Provide the (X, Y) coordinate of the cell's center where the given text is located.  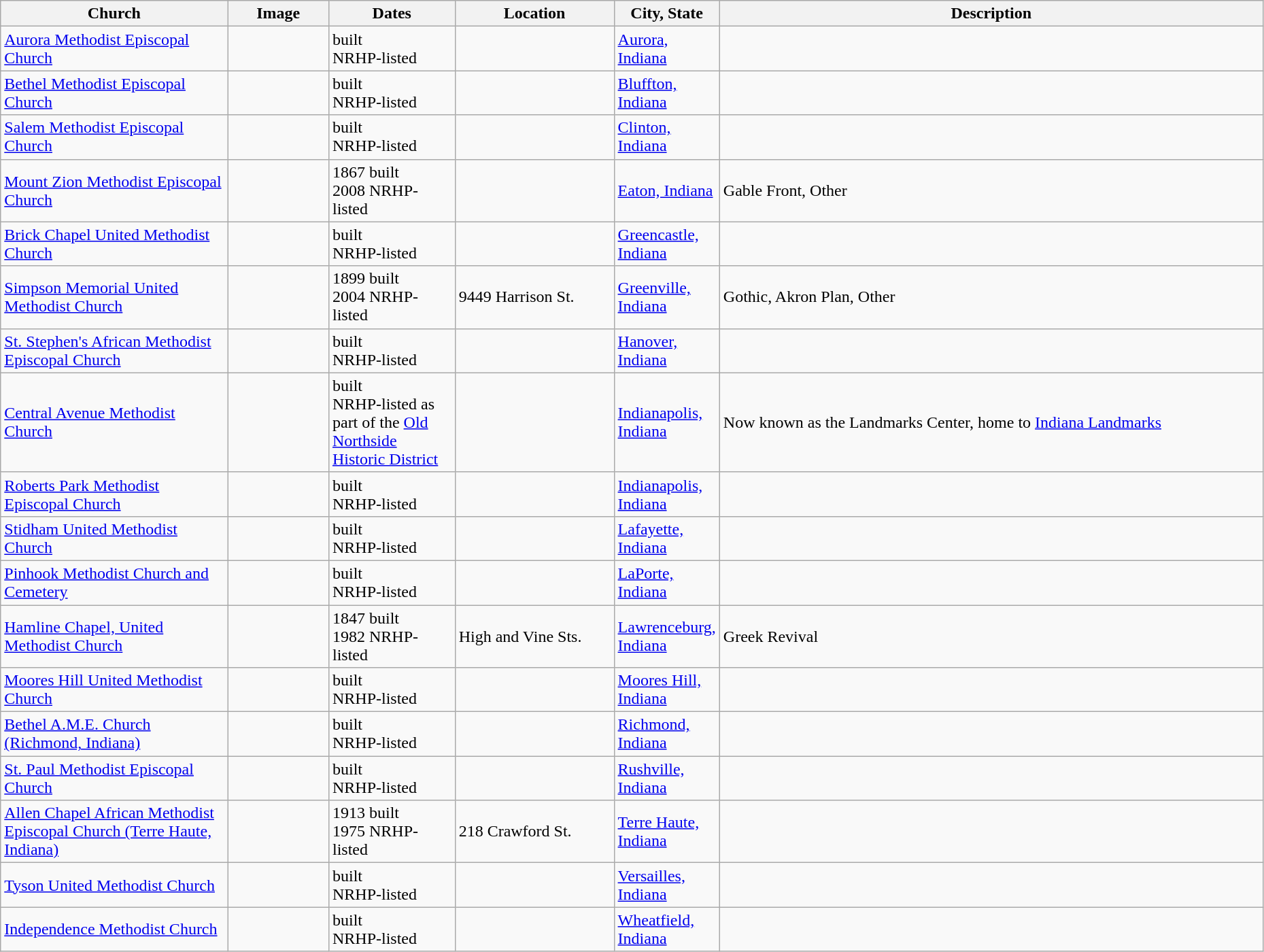
Mount Zion Methodist Episcopal Church (114, 190)
Wheatfield, Indiana (666, 929)
Terre Haute, Indiana (666, 832)
built NRHP-listed as part of the Old Northside Historic District (392, 422)
Image (279, 14)
Moores Hill United Methodist Church (114, 690)
1899 built2004 NRHP-listed (392, 297)
Moores Hill, Indiana (666, 690)
Aurora Methodist Episcopal Church (114, 49)
Aurora, Indiana (666, 49)
Greencastle, Indiana (666, 243)
St. Stephen's African Methodist Episcopal Church (114, 351)
Bethel Methodist Episcopal Church (114, 92)
Now known as the Landmarks Center, home to Indiana Landmarks (991, 422)
Bluffton, Indiana (666, 92)
Church (114, 14)
9449 Harrison St. (534, 297)
City, State (666, 14)
Richmond, Indiana (666, 734)
Greek Revival (991, 636)
St. Paul Methodist Episcopal Church (114, 778)
Eaton, Indiana (666, 190)
1913 built1975 NRHP-listed (392, 832)
Greenville, Indiana (666, 297)
Central Avenue Methodist Church (114, 422)
Location (534, 14)
Bethel A.M.E. Church (Richmond, Indiana) (114, 734)
Lafayette, Indiana (666, 539)
Independence Methodist Church (114, 929)
Hanover, Indiana (666, 351)
Roberts Park Methodist Episcopal Church (114, 494)
Brick Chapel United Methodist Church (114, 243)
Rushville, Indiana (666, 778)
High and Vine Sts. (534, 636)
Hamline Chapel, United Methodist Church (114, 636)
Description (991, 14)
1847 built1982 NRHP-listed (392, 636)
Salem Methodist Episcopal Church (114, 137)
LaPorte, Indiana (666, 582)
Gothic, Akron Plan, Other (991, 297)
Lawrenceburg, Indiana (666, 636)
Pinhook Methodist Church and Cemetery (114, 582)
Gable Front, Other (991, 190)
1867 built2008 NRHP-listed (392, 190)
Simpson Memorial United Methodist Church (114, 297)
218 Crawford St. (534, 832)
Versailles, Indiana (666, 885)
Allen Chapel African Methodist Episcopal Church (Terre Haute, Indiana) (114, 832)
Clinton, Indiana (666, 137)
Tyson United Methodist Church (114, 885)
Dates (392, 14)
Stidham United Methodist Church (114, 539)
